Find where the given text appears and provide that cell's center as [X, Y] coordinate. 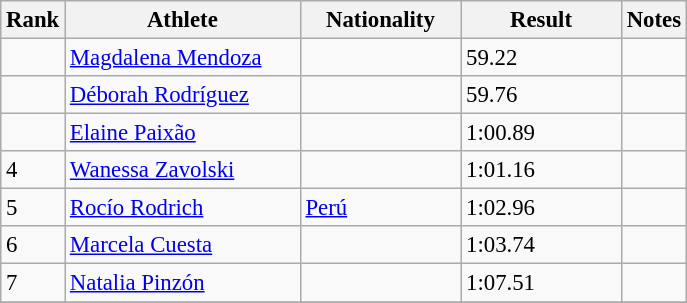
Perú [380, 208]
1:01.16 [542, 170]
Elaine Paixão [183, 133]
Magdalena Mendoza [183, 58]
Notes [654, 20]
5 [33, 208]
Rank [33, 20]
Rocío Rodrich [183, 208]
7 [33, 283]
Result [542, 20]
Natalia Pinzón [183, 283]
Déborah Rodríguez [183, 95]
1:00.89 [542, 133]
1:03.74 [542, 245]
6 [33, 245]
Athlete [183, 20]
1:07.51 [542, 283]
59.76 [542, 95]
1:02.96 [542, 208]
4 [33, 170]
Marcela Cuesta [183, 245]
59.22 [542, 58]
Wanessa Zavolski [183, 170]
Nationality [380, 20]
